Determine the (X, Y) coordinate at the center of the cell enclosing the given text.  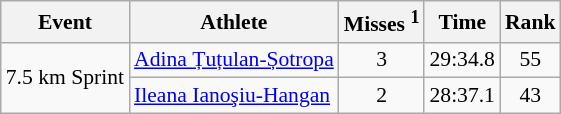
Athlete (234, 22)
Event (65, 22)
Rank (530, 22)
2 (382, 96)
3 (382, 60)
7.5 km Sprint (65, 78)
43 (530, 96)
Adina Țuțulan-Șotropa (234, 60)
Ileana Ianoşiu-Hangan (234, 96)
29:34.8 (462, 60)
Misses 1 (382, 22)
55 (530, 60)
Time (462, 22)
28:37.1 (462, 96)
